Scan for the cell matching the given text and deliver its [x, y] coordinate at center. 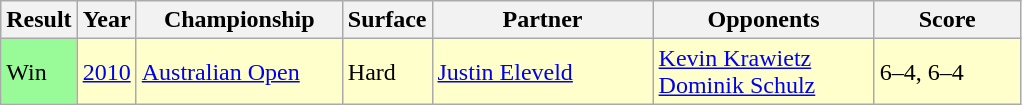
Hard [387, 72]
Result [39, 20]
Kevin Krawietz Dominik Schulz [764, 72]
Opponents [764, 20]
Justin Eleveld [542, 72]
Championship [239, 20]
Partner [542, 20]
6–4, 6–4 [947, 72]
Surface [387, 20]
Win [39, 72]
Australian Open [239, 72]
Year [106, 20]
2010 [106, 72]
Score [947, 20]
